Identify which cell holds the provided text, then report its [X, Y] central coordinate. 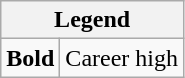
Bold [30, 58]
Career high [122, 58]
Legend [92, 20]
